Return the [x, y] coordinate for the center point of the cell that contains the specified text.  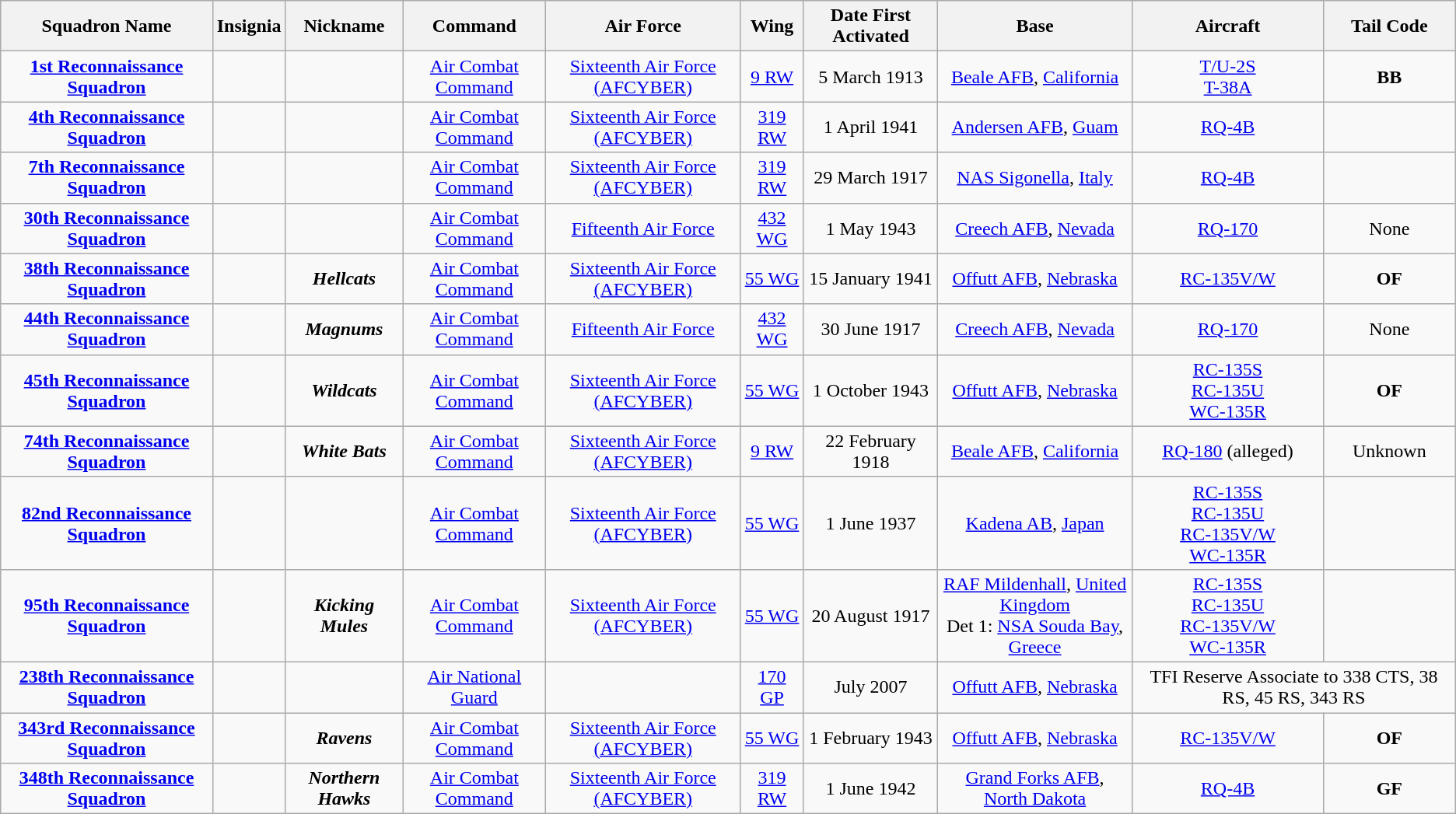
Date First Activated [870, 26]
1st Reconnaissance Squadron [107, 76]
38th Reconnaissance Squadron [107, 278]
July 2007 [870, 687]
1 April 1941 [870, 128]
170 GP [772, 687]
Tail Code [1389, 26]
GF [1389, 788]
4th Reconnaissance Squadron [107, 128]
Wing [772, 26]
5 March 1913 [870, 76]
Ravens [344, 737]
15 January 1941 [870, 278]
82nd Reconnaissance Squadron [107, 522]
Grand Forks AFB, North Dakota [1035, 788]
NAS Sigonella, Italy [1035, 177]
RC-135SRC-135UWC-135R [1228, 390]
Command [474, 26]
Northern Hawks [344, 788]
74th Reconnaissance Squadron [107, 451]
TFI Reserve Associate to 338 CTS, 38 RS, 45 RS, 343 RS [1294, 687]
20 August 1917 [870, 616]
44th Reconnaissance Squadron [107, 330]
1 October 1943 [870, 390]
1 February 1943 [870, 737]
22 February 1918 [870, 451]
348th Reconnaissance Squadron [107, 788]
Kicking Mules [344, 616]
Unknown [1389, 451]
RQ-180 (alleged) [1228, 451]
Hellcats [344, 278]
7th Reconnaissance Squadron [107, 177]
Air National Guard [474, 687]
238th Reconnaissance Squadron [107, 687]
1 June 1937 [870, 522]
1 May 1943 [870, 229]
29 March 1917 [870, 177]
T/U-2ST-38A [1228, 76]
Andersen AFB, Guam [1035, 128]
Air Force [643, 26]
Base [1035, 26]
Kadena AB, Japan [1035, 522]
White Bats [344, 451]
RAF Mildenhall, United KingdomDet 1: NSA Souda Bay, Greece [1035, 616]
Wildcats [344, 390]
Squadron Name [107, 26]
Nickname [344, 26]
30 June 1917 [870, 330]
95th Reconnaissance Squadron [107, 616]
343rd Reconnaissance Squadron [107, 737]
Aircraft [1228, 26]
1 June 1942 [870, 788]
45th Reconnaissance Squadron [107, 390]
Magnums [344, 330]
BB [1389, 76]
Insignia [249, 26]
30th Reconnaissance Squadron [107, 229]
